From the cell containing the given text, extract its center point as [X, Y] coordinate. 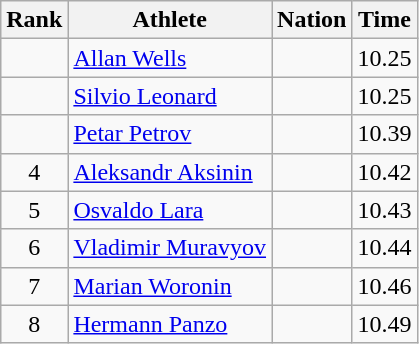
Osvaldo Lara [170, 210]
Silvio Leonard [170, 96]
5 [34, 210]
Allan Wells [170, 58]
Aleksandr Aksinin [170, 172]
10.39 [384, 134]
7 [34, 286]
10.46 [384, 286]
10.42 [384, 172]
Time [384, 20]
10.49 [384, 324]
8 [34, 324]
10.43 [384, 210]
Athlete [170, 20]
Marian Woronin [170, 286]
6 [34, 248]
Rank [34, 20]
4 [34, 172]
Hermann Panzo [170, 324]
10.44 [384, 248]
Vladimir Muravyov [170, 248]
Nation [312, 20]
Petar Petrov [170, 134]
